Search for the cell housing the specified text and yield its [x, y] center coordinate. 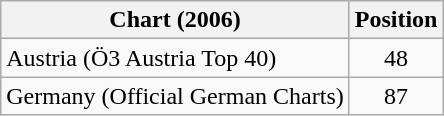
Position [396, 20]
48 [396, 58]
Austria (Ö3 Austria Top 40) [175, 58]
Chart (2006) [175, 20]
Germany (Official German Charts) [175, 96]
87 [396, 96]
